Determine the (x, y) coordinate at the center of the cell enclosing the given text.  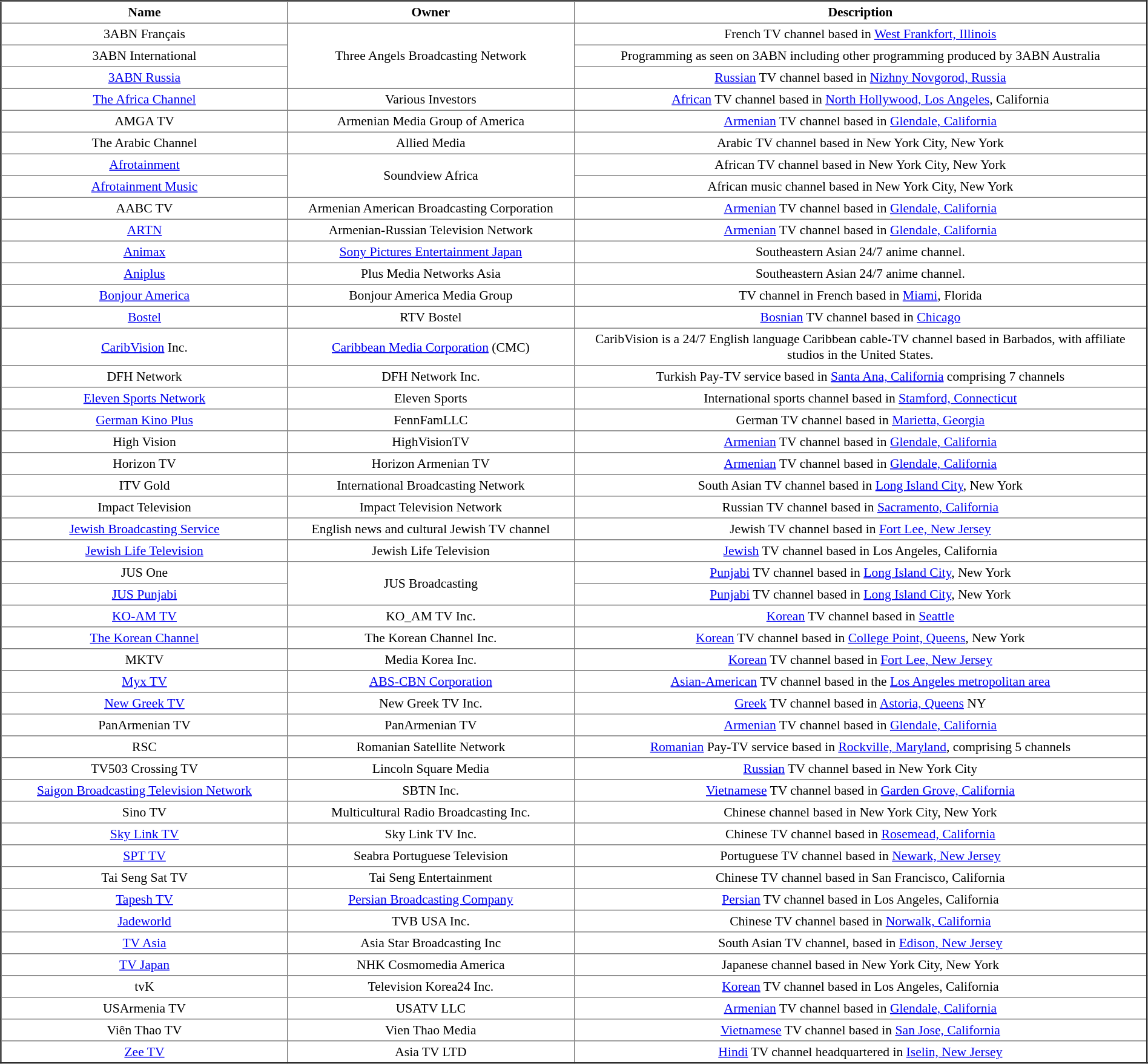
The Korean Channel Inc. (431, 638)
3ABN International (144, 56)
Russian TV channel based in Sacramento, California (860, 507)
3ABN Russia (144, 77)
Three Angels Broadcasting Network (431, 56)
Various Investors (431, 99)
AABC TV (144, 208)
Japanese channel based in New York City, New York (860, 965)
International sports channel based in Stamford, Connecticut (860, 398)
Tai Seng Entertainment (431, 878)
USArmenia TV (144, 1008)
USATV LLC (431, 1008)
Asia TV LTD (431, 1052)
Bosnian TV channel based in Chicago (860, 317)
FennFamLLC (431, 420)
Asia Star Broadcasting Inc (431, 943)
Jewish TV channel based in Los Angeles, California (860, 551)
3ABN Français (144, 34)
African TV channel based in North Hollywood, Los Angeles, California (860, 99)
High Vision (144, 442)
Eleven Sports Network (144, 398)
African TV channel based in New York City, New York (860, 165)
South Asian TV channel based in Long Island City, New York (860, 485)
TV Japan (144, 965)
Romanian Pay-TV service based in Rockville, Maryland, comprising 5 channels (860, 747)
RTV Bostel (431, 317)
Vietnamese TV channel based in Garden Grove, California (860, 790)
Korean TV channel based in Seattle (860, 616)
Armenian American Broadcasting Corporation (431, 208)
Armenian-Russian Television Network (431, 230)
Soundview Africa (431, 176)
The Africa Channel (144, 99)
Chinese TV channel based in Norwalk, California (860, 921)
Sony Pictures Entertainment Japan (431, 252)
The Korean Channel (144, 638)
New Greek TV (144, 703)
Tapesh TV (144, 899)
The Arabic Channel (144, 143)
JUS Punjabi (144, 594)
Hindi TV channel headquartered in Iselin, New Jersey (860, 1052)
RSC (144, 747)
Name (144, 12)
Bostel (144, 317)
Viên Thao TV (144, 1030)
Russian TV channel based in Nizhny Novgorod, Russia (860, 77)
Caribbean Media Corporation (CMC) (431, 347)
Impact Television (144, 507)
JUS One (144, 573)
JUS Broadcasting (431, 583)
SBTN Inc. (431, 790)
South Asian TV channel, based in Edison, New Jersey (860, 943)
Lincoln Square Media (431, 769)
Multicultural Radio Broadcasting Inc. (431, 812)
Chinese TV channel based in Rosemead, California (860, 834)
Romanian Satellite Network (431, 747)
Arabic TV channel based in New York City, New York (860, 143)
Seabra Portuguese Television (431, 856)
Description (860, 12)
CaribVision Inc. (144, 347)
TV Asia (144, 943)
HighVisionTV (431, 442)
English news and cultural Jewish TV channel (431, 529)
Sky Link TV Inc. (431, 834)
Afrotainment Music (144, 186)
DFH Network Inc. (431, 376)
Bonjour America Media Group (431, 295)
ARTN (144, 230)
French TV channel based in West Frankfort, Illinois (860, 34)
Bonjour America (144, 295)
Russian TV channel based in New York City (860, 769)
CaribVision is a 24/7 English language Caribbean cable-TV channel based in Barbados, with affiliate studios in the United States. (860, 347)
Plus Media Networks Asia (431, 274)
Tai Seng Sat TV (144, 878)
Media Korea Inc. (431, 660)
Owner (431, 12)
Korean TV channel based in College Point, Queens, New York (860, 638)
TVB USA Inc. (431, 921)
German TV channel based in Marietta, Georgia (860, 420)
Afrotainment (144, 165)
Allied Media (431, 143)
Sky Link TV (144, 834)
NHK Cosmomedia America (431, 965)
TV channel in French based in Miami, Florida (860, 295)
MKTV (144, 660)
Jadeworld (144, 921)
Jewish Broadcasting Service (144, 529)
Eleven Sports (431, 398)
Horizon TV (144, 464)
International Broadcasting Network (431, 485)
Television Korea24 Inc. (431, 987)
Aniplus (144, 274)
Turkish Pay-TV service based in Santa Ana, California comprising 7 channels (860, 376)
Sino TV (144, 812)
Greek TV channel based in Astoria, Queens NY (860, 703)
Impact Television Network (431, 507)
Vien Thao Media (431, 1030)
DFH Network (144, 376)
Chinese channel based in New York City, New York (860, 812)
Asian-American TV channel based in the Los Angeles metropolitan area (860, 681)
Korean TV channel based in Los Angeles, California (860, 987)
KO_AM TV Inc. (431, 616)
Persian Broadcasting Company (431, 899)
Armenian Media Group of America (431, 121)
ITV Gold (144, 485)
Myx TV (144, 681)
AMGA TV (144, 121)
African music channel based in New York City, New York (860, 186)
Zee TV (144, 1052)
tvK (144, 987)
KO-AM TV (144, 616)
German Kino Plus (144, 420)
New Greek TV Inc. (431, 703)
Programming as seen on 3ABN including other programming produced by 3ABN Australia (860, 56)
Saigon Broadcasting Television Network (144, 790)
Chinese TV channel based in San Francisco, California (860, 878)
Animax (144, 252)
Jewish TV channel based in Fort Lee, New Jersey (860, 529)
Korean TV channel based in Fort Lee, New Jersey (860, 660)
ABS-CBN Corporation (431, 681)
Vietnamese TV channel based in San Jose, California (860, 1030)
Persian TV channel based in Los Angeles, California (860, 899)
Horizon Armenian TV (431, 464)
Portuguese TV channel based in Newark, New Jersey (860, 856)
TV503 Crossing TV (144, 769)
SPT TV (144, 856)
